Return the [x, y] coordinate for the center point of the cell that contains the specified text.  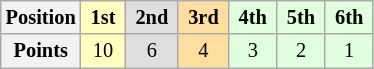
4 [203, 51]
Points [41, 51]
Position [41, 17]
6 [152, 51]
4th [253, 17]
3 [253, 51]
2 [301, 51]
2nd [152, 17]
6th [349, 17]
1 [349, 51]
10 [104, 51]
3rd [203, 17]
1st [104, 17]
5th [301, 17]
